Locate the cell with the specified text and output its [X, Y] center coordinate. 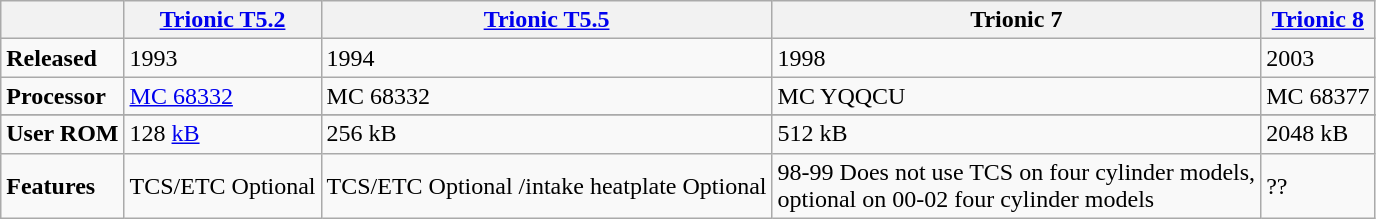
Trionic 8 [1318, 20]
256 kB [546, 134]
MC YQQCU [1016, 96]
Released [62, 58]
2048 kB [1318, 134]
Trionic T5.5 [546, 20]
User ROM [62, 134]
MC 68377 [1318, 96]
1998 [1016, 58]
Trionic 7 [1016, 20]
512 kB [1016, 134]
Trionic T5.2 [222, 20]
Processor [62, 96]
2003 [1318, 58]
128 kB [222, 134]
?? [1318, 186]
TCS/ETC Optional [222, 186]
98-99 Does not use TCS on four cylinder models,optional on 00-02 four cylinder models [1016, 186]
1994 [546, 58]
Features [62, 186]
1993 [222, 58]
TCS/ETC Optional /intake heatplate Optional [546, 186]
